Extract the (x, y) coordinate from the center of the cell holding the provided text.  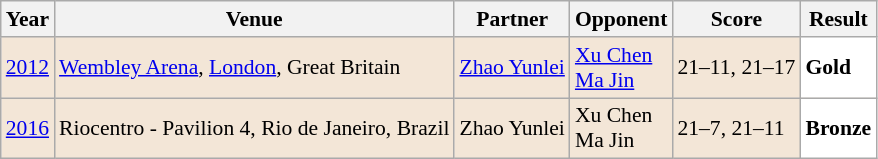
21–7, 21–11 (736, 128)
2016 (28, 128)
Gold (838, 68)
Wembley Arena, London, Great Britain (254, 68)
Result (838, 19)
Opponent (622, 19)
Partner (512, 19)
2012 (28, 68)
21–11, 21–17 (736, 68)
Score (736, 19)
Venue (254, 19)
Bronze (838, 128)
Riocentro - Pavilion 4, Rio de Janeiro, Brazil (254, 128)
Year (28, 19)
